Extract the [x, y] coordinate from the center of the cell holding the provided text.  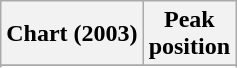
Peakposition [189, 34]
Chart (2003) [72, 34]
